Determine the [x, y] coordinate at the center of the cell enclosing the given text.  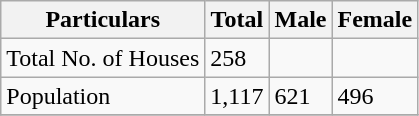
258 [237, 58]
Population [103, 96]
Male [300, 20]
Female [375, 20]
Total [237, 20]
621 [300, 96]
Total No. of Houses [103, 58]
496 [375, 96]
Particulars [103, 20]
1,117 [237, 96]
